Provide the (X, Y) coordinate of the cell's center where the given text is located.  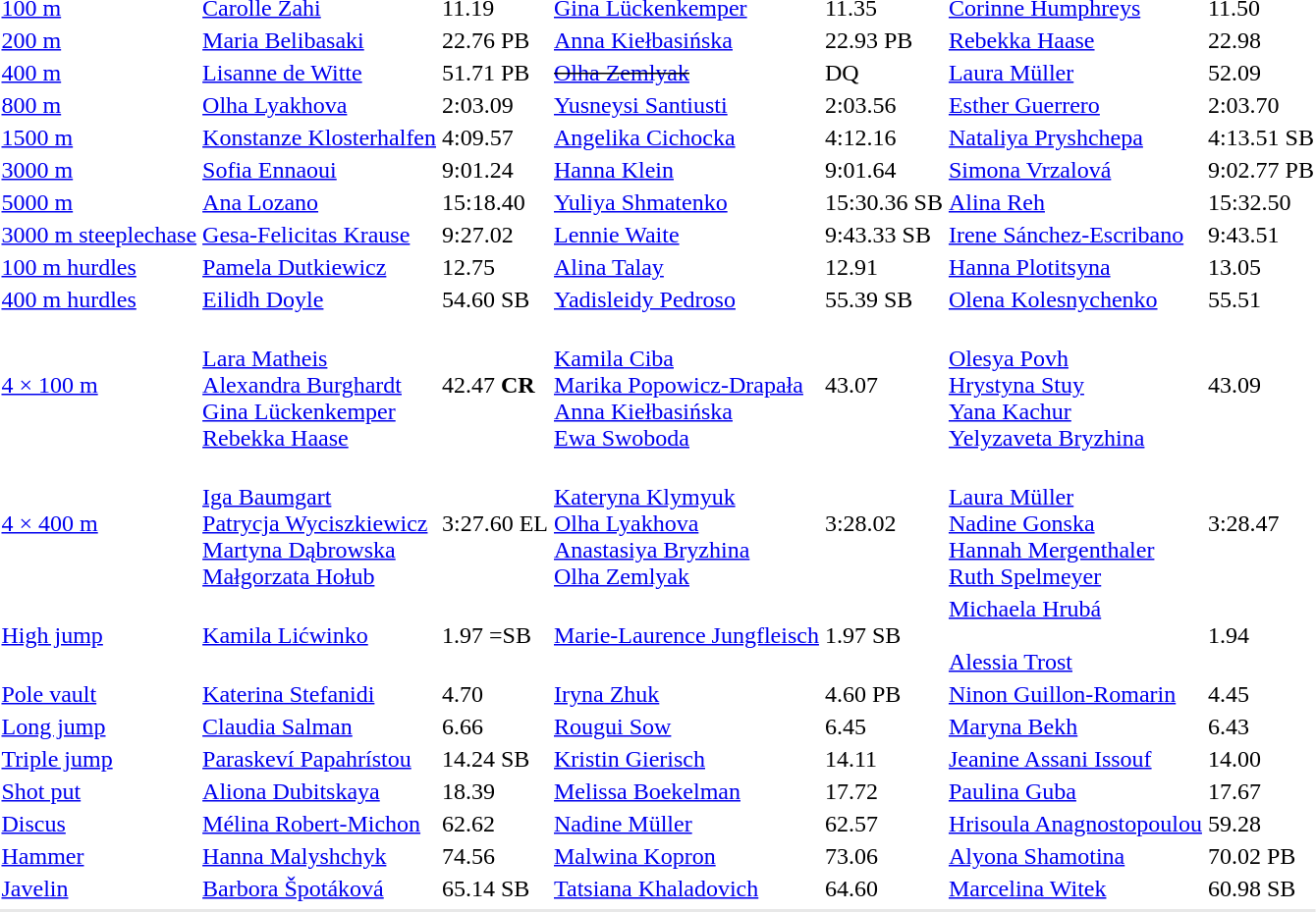
55.51 (1261, 299)
Mélina Robert-Michon (320, 824)
Triple jump (99, 759)
Alyona Shamotina (1074, 856)
2:03.09 (495, 105)
Discus (99, 824)
Paraskeví Papahrístou (320, 759)
Olesya PovhHrystyna StuyYana KachurYelyzaveta Bryzhina (1074, 385)
12.91 (884, 267)
70.02 PB (1261, 856)
Eilidh Doyle (320, 299)
64.60 (884, 888)
Hanna Plotitsyna (1074, 267)
Alina Reh (1074, 202)
9:01.64 (884, 170)
Esther Guerrero (1074, 105)
Kateryna KlymyukOlha LyakhovaAnastasiya BryzhinaOlha Zemlyak (687, 523)
Rebekka Haase (1074, 40)
Alina Talay (687, 267)
Yusneysi Santiusti (687, 105)
Marcelina Witek (1074, 888)
15:32.50 (1261, 202)
Laura MüllerNadine GonskaHannah MergenthalerRuth Spelmeyer (1074, 523)
Nataliya Pryshchepa (1074, 137)
Jeanine Assani Issouf (1074, 759)
Iryna Zhuk (687, 694)
Javelin (99, 888)
Laura Müller (1074, 73)
Paulina Guba (1074, 791)
Anna Kiełbasińska (687, 40)
Kristin Gierisch (687, 759)
22.76 PB (495, 40)
800 m (99, 105)
13.05 (1261, 267)
9:43.33 SB (884, 235)
Hrisoula Anagnostopoulou (1074, 824)
4.60 PB (884, 694)
3:28.02 (884, 523)
Claudia Salman (320, 726)
Kamila Lićwinko (320, 635)
Iga BaumgartPatrycja WyciszkiewiczMartyna DąbrowskaMałgorzata Hołub (320, 523)
22.93 PB (884, 40)
43.07 (884, 385)
Malwina Kopron (687, 856)
14.11 (884, 759)
Angelika Cichocka (687, 137)
200 m (99, 40)
400 m hurdles (99, 299)
74.56 (495, 856)
18.39 (495, 791)
9:27.02 (495, 235)
Olena Kolesnychenko (1074, 299)
4.45 (1261, 694)
54.60 SB (495, 299)
55.39 SB (884, 299)
3:28.47 (1261, 523)
Simona Vrzalová (1074, 170)
2:03.70 (1261, 105)
Hanna Klein (687, 170)
Ninon Guillon-Romarin (1074, 694)
3000 m steeplechase (99, 235)
12.75 (495, 267)
Lisanne de Witte (320, 73)
15:30.36 SB (884, 202)
62.57 (884, 824)
Olha Zemlyak (687, 73)
Long jump (99, 726)
4 × 100 m (99, 385)
6.66 (495, 726)
Lennie Waite (687, 235)
100 m hurdles (99, 267)
Konstanze Klosterhalfen (320, 137)
52.09 (1261, 73)
Ana Lozano (320, 202)
4:13.51 SB (1261, 137)
High jump (99, 635)
14.24 SB (495, 759)
15:18.40 (495, 202)
4:09.57 (495, 137)
59.28 (1261, 824)
Barbora Špotáková (320, 888)
42.47 CR (495, 385)
62.62 (495, 824)
9:43.51 (1261, 235)
Maria Belibasaki (320, 40)
65.14 SB (495, 888)
Yuliya Shmatenko (687, 202)
14.00 (1261, 759)
Gesa-Felicitas Krause (320, 235)
DQ (884, 73)
Hanna Malyshchyk (320, 856)
9:01.24 (495, 170)
51.71 PB (495, 73)
Irene Sánchez-Escribano (1074, 235)
3000 m (99, 170)
Lara MatheisAlexandra BurghardtGina LückenkemperRebekka Haase (320, 385)
17.67 (1261, 791)
Yadisleidy Pedroso (687, 299)
Sofia Ennaoui (320, 170)
60.98 SB (1261, 888)
Melissa Boekelman (687, 791)
Hammer (99, 856)
Michaela Hrubá Alessia Trost (1074, 635)
400 m (99, 73)
4:12.16 (884, 137)
Aliona Dubitskaya (320, 791)
Tatsiana Khaladovich (687, 888)
1.97 =SB (495, 635)
17.72 (884, 791)
22.98 (1261, 40)
43.09 (1261, 385)
Katerina Stefanidi (320, 694)
3:27.60 EL (495, 523)
Pamela Dutkiewicz (320, 267)
1.94 (1261, 635)
2:03.56 (884, 105)
Kamila CibaMarika Popowicz-DrapałaAnna KiełbasińskaEwa Swoboda (687, 385)
Olha Lyakhova (320, 105)
5000 m (99, 202)
4.70 (495, 694)
Rougui Sow (687, 726)
Nadine Müller (687, 824)
Pole vault (99, 694)
6.45 (884, 726)
73.06 (884, 856)
1.97 SB (884, 635)
9:02.77 PB (1261, 170)
Maryna Bekh (1074, 726)
1500 m (99, 137)
Marie-Laurence Jungfleisch (687, 635)
4 × 400 m (99, 523)
Shot put (99, 791)
6.43 (1261, 726)
